Identify which cell holds the provided text, then report its (X, Y) central coordinate. 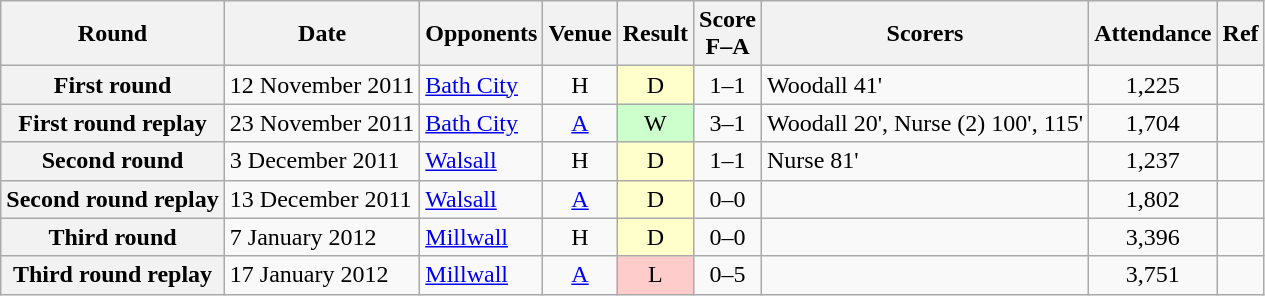
17 January 2012 (322, 275)
Ref (1240, 34)
1,237 (1153, 161)
3 December 2011 (322, 161)
13 December 2011 (322, 199)
ScoreF–A (728, 34)
Attendance (1153, 34)
Woodall 20', Nurse (2) 100', 115' (924, 123)
W (655, 123)
Round (113, 34)
First round replay (113, 123)
Result (655, 34)
1,225 (1153, 85)
L (655, 275)
Woodall 41' (924, 85)
3,396 (1153, 237)
1,704 (1153, 123)
7 January 2012 (322, 237)
Opponents (482, 34)
Venue (580, 34)
Scorers (924, 34)
3–1 (728, 123)
23 November 2011 (322, 123)
1,802 (1153, 199)
12 November 2011 (322, 85)
Date (322, 34)
Third round (113, 237)
Nurse 81' (924, 161)
Second round replay (113, 199)
Third round replay (113, 275)
3,751 (1153, 275)
0–5 (728, 275)
First round (113, 85)
Second round (113, 161)
